Identify which cell holds the provided text, then report its (x, y) central coordinate. 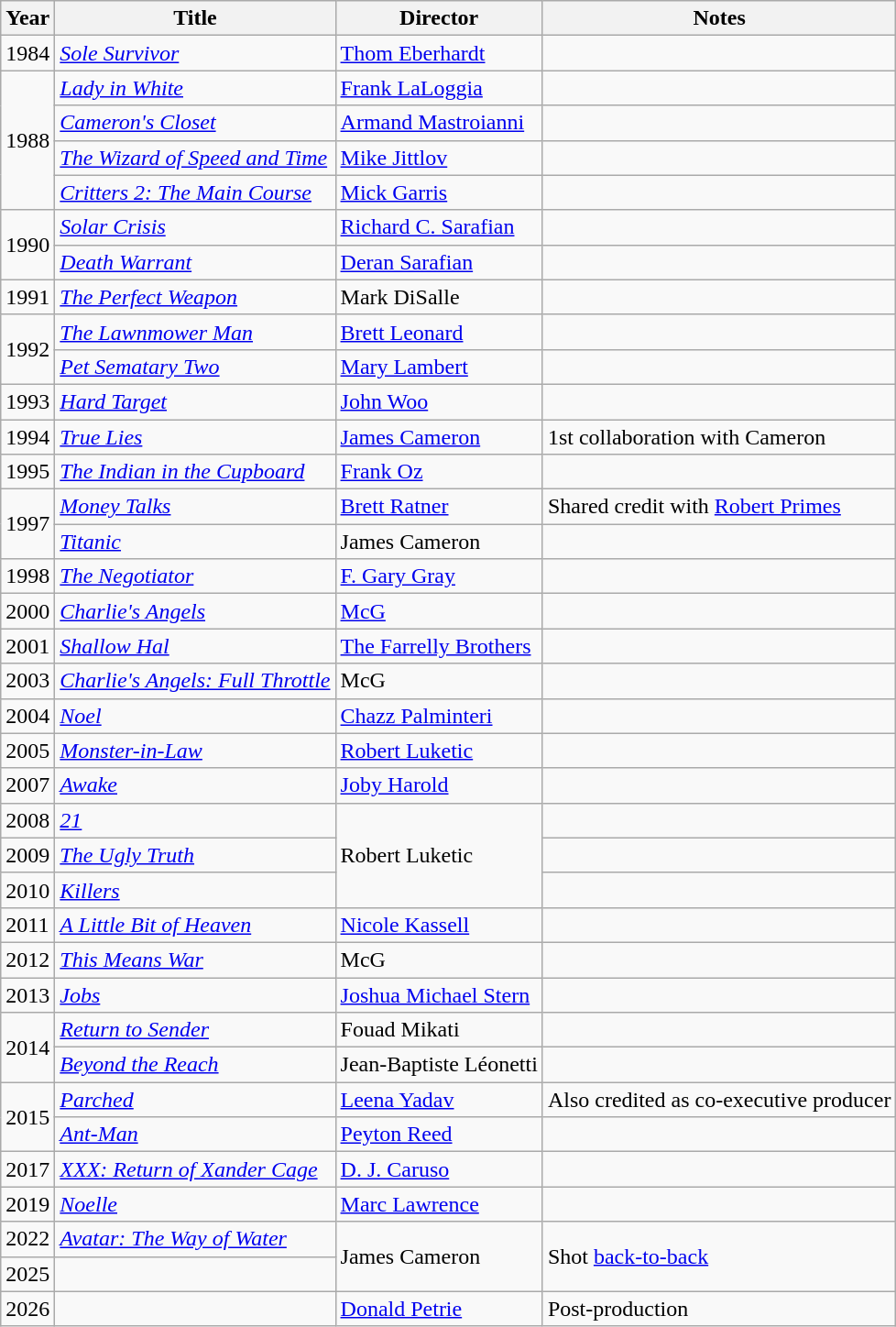
2022 (27, 1239)
Jean-Baptiste Léonetti (439, 1065)
Lady in White (195, 88)
Donald Petrie (439, 1309)
Charlie's Angels (195, 611)
2026 (27, 1309)
Leena Yadav (439, 1100)
Ant-Man (195, 1135)
Monster-in-Law (195, 751)
Death Warrant (195, 262)
Parched (195, 1100)
Beyond the Reach (195, 1065)
1984 (27, 53)
1997 (27, 524)
Nicole Kassell (439, 925)
Critters 2: The Main Course (195, 192)
Killers (195, 890)
1993 (27, 401)
Mary Lambert (439, 367)
Shared credit with Robert Primes (719, 507)
21 (195, 820)
Notes (719, 18)
The Indian in the Cupboard (195, 472)
Post-production (719, 1309)
Mike Jittlov (439, 158)
The Perfect Weapon (195, 297)
Marc Lawrence (439, 1204)
2019 (27, 1204)
The Wizard of Speed and Time (195, 158)
Deran Sarafian (439, 262)
2010 (27, 890)
2013 (27, 994)
Also credited as co-executive producer (719, 1100)
1998 (27, 576)
Frank Oz (439, 472)
Brett Leonard (439, 332)
Title (195, 18)
Chazz Palminteri (439, 716)
Peyton Reed (439, 1135)
Noel (195, 716)
1994 (27, 437)
Joshua Michael Stern (439, 994)
John Woo (439, 401)
Brett Ratner (439, 507)
2017 (27, 1169)
2003 (27, 681)
The Lawnmower Man (195, 332)
2001 (27, 646)
2009 (27, 855)
1995 (27, 472)
1st collaboration with Cameron (719, 437)
Hard Target (195, 401)
F. Gary Gray (439, 576)
2005 (27, 751)
2025 (27, 1274)
The Farrelly Brothers (439, 646)
Titanic (195, 542)
Pet Sematary Two (195, 367)
2008 (27, 820)
Shallow Hal (195, 646)
True Lies (195, 437)
Jobs (195, 994)
Richard C. Sarafian (439, 227)
Frank LaLoggia (439, 88)
Awake (195, 785)
2004 (27, 716)
Shot back-to-back (719, 1256)
D. J. Caruso (439, 1169)
Return to Sender (195, 1030)
Thom Eberhardt (439, 53)
Money Talks (195, 507)
The Negotiator (195, 576)
This Means War (195, 960)
2012 (27, 960)
1991 (27, 297)
Avatar: The Way of Water (195, 1239)
Sole Survivor (195, 53)
The Ugly Truth (195, 855)
1988 (27, 140)
2000 (27, 611)
2014 (27, 1047)
Joby Harold (439, 785)
2011 (27, 925)
Cameron's Closet (195, 123)
A Little Bit of Heaven (195, 925)
1992 (27, 349)
2015 (27, 1117)
Fouad Mikati (439, 1030)
Charlie's Angels: Full Throttle (195, 681)
Solar Crisis (195, 227)
2007 (27, 785)
Mick Garris (439, 192)
1990 (27, 245)
Director (439, 18)
XXX: Return of Xander Cage (195, 1169)
Noelle (195, 1204)
Year (27, 18)
Mark DiSalle (439, 297)
Armand Mastroianni (439, 123)
